Return the [x, y] coordinate for the center point of the cell that contains the specified text.  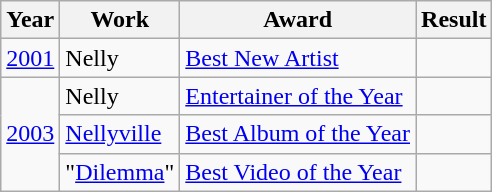
Year [30, 20]
Best New Artist [298, 58]
Best Album of the Year [298, 134]
Result [454, 20]
2001 [30, 58]
2003 [30, 134]
Award [298, 20]
Work [120, 20]
Entertainer of the Year [298, 96]
Nellyville [120, 134]
Best Video of the Year [298, 172]
"Dilemma" [120, 172]
